Identify which cell holds the provided text, then report its (x, y) central coordinate. 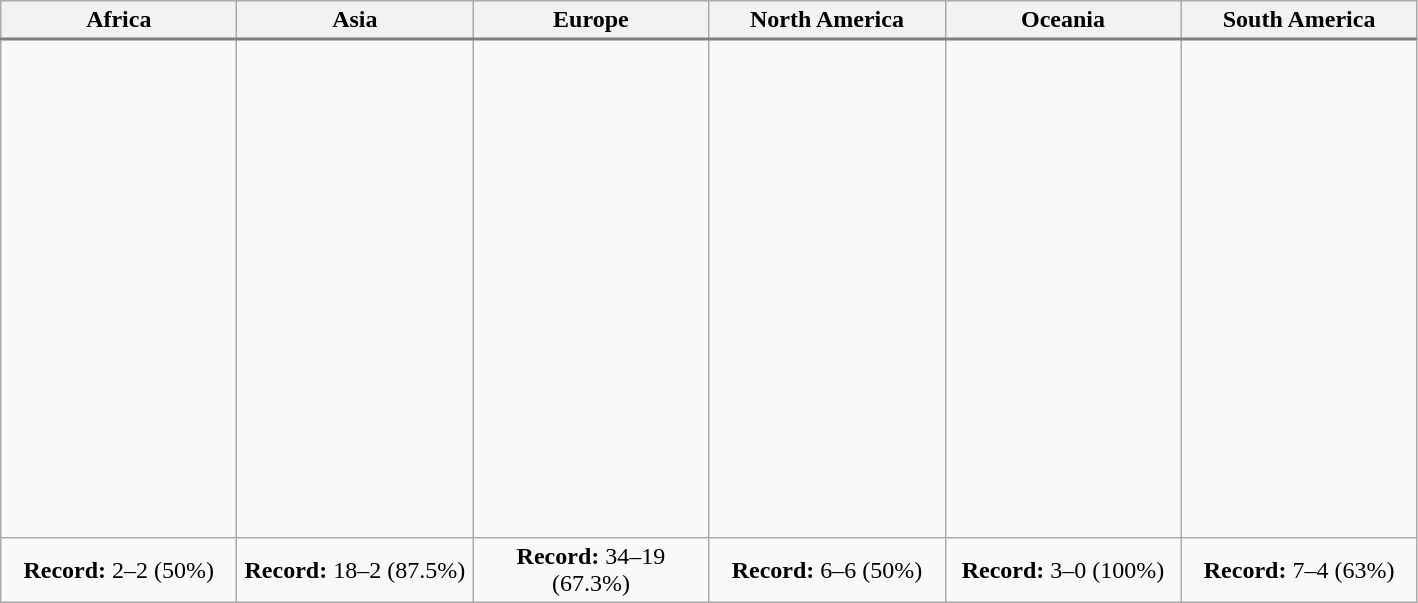
Oceania (1063, 20)
South America (1299, 20)
Record: 3–0 (100%) (1063, 570)
Record: 34–19 (67.3%) (591, 570)
Europe (591, 20)
Africa (119, 20)
Record: 6–6 (50%) (827, 570)
North America (827, 20)
Record: 2–2 (50%) (119, 570)
Record: 18–2 (87.5%) (355, 570)
Asia (355, 20)
Record: 7–4 (63%) (1299, 570)
